Scan for the cell matching the given text and deliver its [X, Y] coordinate at center. 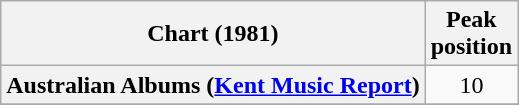
Chart (1981) [213, 34]
10 [471, 85]
Australian Albums (Kent Music Report) [213, 85]
Peakposition [471, 34]
